Extract the (X, Y) coordinate from the center of the cell holding the provided text.  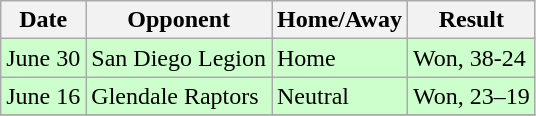
Result (471, 20)
Home/Away (340, 20)
June 30 (44, 58)
Won, 23–19 (471, 96)
June 16 (44, 96)
Date (44, 20)
San Diego Legion (179, 58)
Won, 38-24 (471, 58)
Opponent (179, 20)
Glendale Raptors (179, 96)
Neutral (340, 96)
Home (340, 58)
